Return (x, y) of the center of cell containing provided text 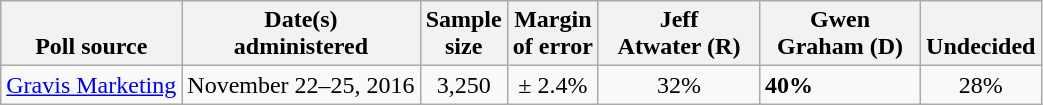
JeffAtwater (R) (678, 34)
Marginof error (552, 34)
Poll source (92, 34)
Undecided (981, 34)
November 22–25, 2016 (301, 85)
32% (678, 85)
Samplesize (464, 34)
28% (981, 85)
3,250 (464, 85)
40% (840, 85)
Date(s)administered (301, 34)
GwenGraham (D) (840, 34)
Gravis Marketing (92, 85)
± 2.4% (552, 85)
